Detect which cell encompasses the target text, then output its (x, y) center coordinate. 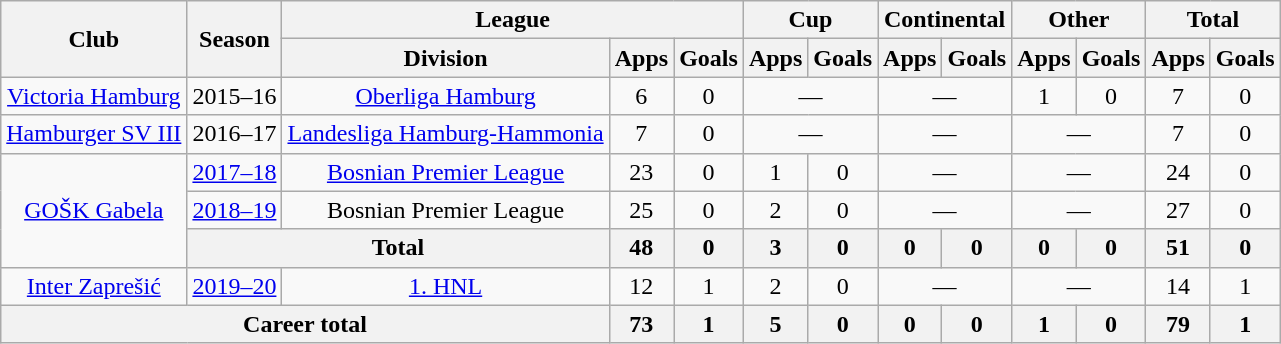
GOŠK Gabela (94, 210)
24 (1178, 172)
Season (234, 39)
27 (1178, 210)
5 (775, 324)
League (512, 20)
Hamburger SV III (94, 134)
Career total (305, 324)
2018–19 (234, 210)
1. HNL (446, 286)
Landesliga Hamburg-Hammonia (446, 134)
25 (641, 210)
2016–17 (234, 134)
6 (641, 96)
2019–20 (234, 286)
12 (641, 286)
79 (1178, 324)
14 (1178, 286)
73 (641, 324)
Division (446, 58)
Continental (945, 20)
51 (1178, 248)
Cup (810, 20)
48 (641, 248)
Inter Zaprešić (94, 286)
2017–18 (234, 172)
Oberliga Hamburg (446, 96)
Club (94, 39)
3 (775, 248)
2015–16 (234, 96)
Victoria Hamburg (94, 96)
23 (641, 172)
Other (1079, 20)
